Detect which cell encompasses the target text, then output its [X, Y] center coordinate. 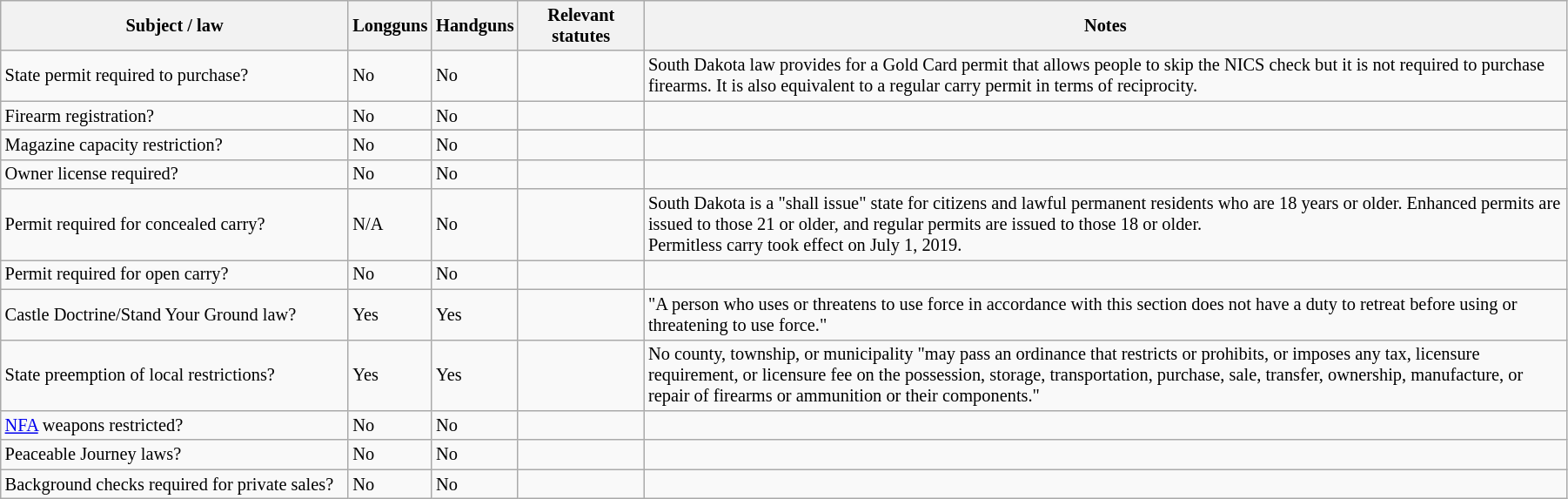
Notes [1105, 25]
Longguns [390, 25]
Background checks required for private sales? [175, 484]
Permit required for open carry? [175, 274]
State preemption of local restrictions? [175, 375]
Handguns [475, 25]
State permit required to purchase? [175, 76]
Owner license required? [175, 174]
Magazine capacity restriction? [175, 145]
NFA weapons restricted? [175, 425]
Firearm registration? [175, 116]
Relevant statutes [581, 25]
N/A [390, 225]
Castle Doctrine/Stand Your Ground law? [175, 314]
Peaceable Journey laws? [175, 455]
Permit required for concealed carry? [175, 225]
Subject / law [175, 25]
